Detect which cell encompasses the target text, then output its [x, y] center coordinate. 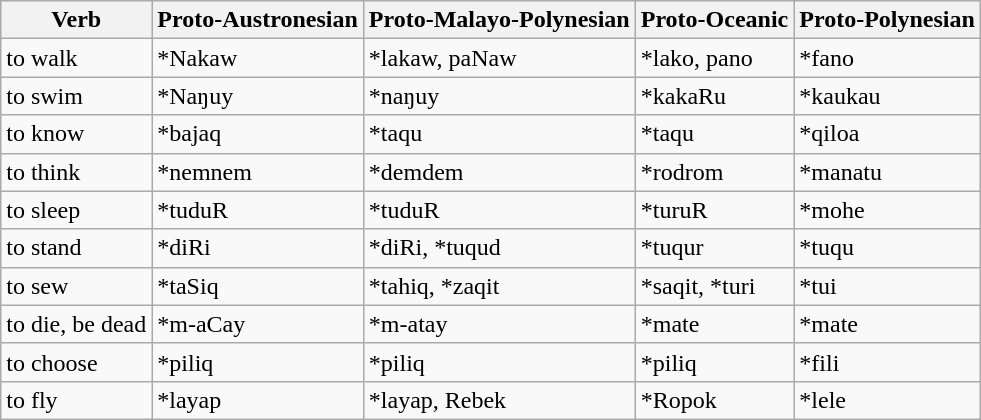
*turuR [714, 210]
to sew [76, 286]
*manatu [888, 172]
to fly [76, 400]
*layap, Rebek [499, 400]
*layap [258, 400]
to swim [76, 96]
*qiloa [888, 134]
to walk [76, 58]
Proto-Malayo-Polynesian [499, 20]
*saqit, *turi [714, 286]
to sleep [76, 210]
*rodrom [714, 172]
to think [76, 172]
*naŋuy [499, 96]
*fano [888, 58]
*m-aCay [258, 324]
*diRi, *tuqud [499, 248]
*tuqu [888, 248]
to stand [76, 248]
Proto-Polynesian [888, 20]
*fili [888, 362]
*nemnem [258, 172]
*Ropok [714, 400]
*demdem [499, 172]
Proto-Austronesian [258, 20]
*tui [888, 286]
*tahiq, *zaqit [499, 286]
*kakaRu [714, 96]
to die, be dead [76, 324]
to choose [76, 362]
*Nakaw [258, 58]
*lako, pano [714, 58]
Proto-Oceanic [714, 20]
*kaukau [888, 96]
to know [76, 134]
*taSiq [258, 286]
*bajaq [258, 134]
*diRi [258, 248]
*m-atay [499, 324]
*lele [888, 400]
*tuqur [714, 248]
*Naŋuy [258, 96]
Verb [76, 20]
*mohe [888, 210]
*lakaw, paNaw [499, 58]
